Extract the [X, Y] coordinate from the center of the cell holding the provided text.  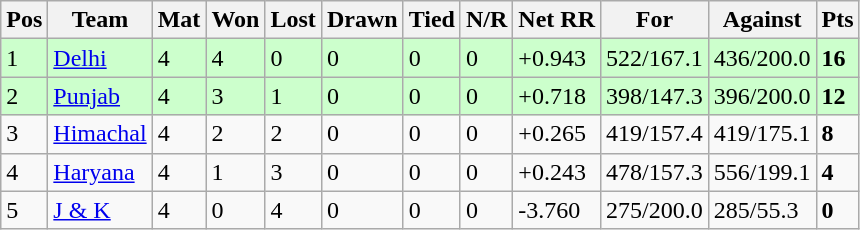
556/199.1 [762, 172]
522/167.1 [655, 58]
Himachal [100, 134]
Won [236, 20]
Drawn [362, 20]
Team [100, 20]
Net RR [557, 20]
Delhi [100, 58]
396/200.0 [762, 96]
Against [762, 20]
+0.265 [557, 134]
Lost [293, 20]
8 [838, 134]
For [655, 20]
5 [24, 210]
275/200.0 [655, 210]
Mat [179, 20]
N/R [486, 20]
J & K [100, 210]
Tied [432, 20]
+0.943 [557, 58]
478/157.3 [655, 172]
419/175.1 [762, 134]
Haryana [100, 172]
419/157.4 [655, 134]
Pos [24, 20]
-3.760 [557, 210]
Punjab [100, 96]
12 [838, 96]
+0.718 [557, 96]
+0.243 [557, 172]
398/147.3 [655, 96]
Pts [838, 20]
285/55.3 [762, 210]
16 [838, 58]
436/200.0 [762, 58]
